From the cell containing the given text, extract its center point as (x, y) coordinate. 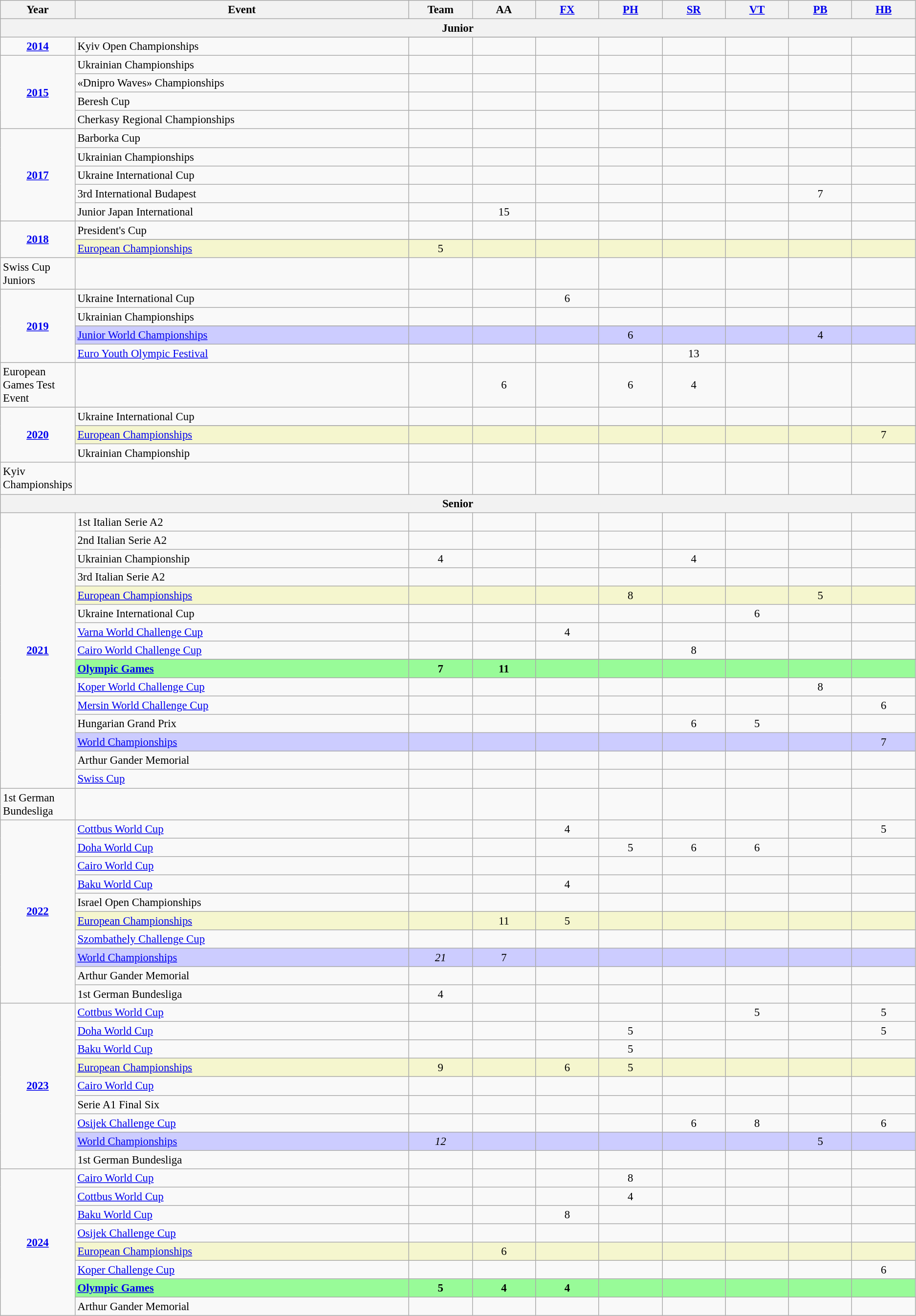
Koper Challenge Cup (241, 1270)
2019 (38, 326)
President's Cup (241, 230)
VT (757, 10)
Cairo World Challenge Cup (241, 650)
Junior World Championships (241, 335)
2017 (38, 175)
2014 (38, 46)
Cherkasy Regional Championships (241, 120)
Szombathely Challenge Cup (241, 939)
2018 (38, 239)
2nd Italian Serie A2 (241, 540)
9 (440, 1068)
Mersin World Challenge Cup (241, 706)
Koper World Challenge Cup (241, 687)
Event (241, 10)
AA (503, 10)
2015 (38, 92)
Varna World Challenge Cup (241, 632)
Kyiv Open Championships (241, 46)
Barborka Cup (241, 138)
3rd International Budapest (241, 194)
Kyiv Championships (38, 479)
European Games Test Event (38, 385)
PB (820, 10)
2021 (38, 650)
1st Italian Serie A2 (241, 522)
PH (631, 10)
Serie A1 Final Six (241, 1104)
SR (694, 10)
Junior (458, 28)
2020 (38, 435)
Junior Japan International (241, 212)
Israel Open Championships (241, 903)
Swiss Cup (241, 779)
HB (884, 10)
2024 (38, 1242)
Hungarian Grand Prix (241, 724)
Euro Youth Olympic Festival (241, 354)
Beresh Cup (241, 102)
Senior (458, 503)
Swiss Cup Juniors (38, 274)
15 (503, 212)
12 (440, 1141)
Team (440, 10)
«Dnipro Waves» Championships (241, 83)
2023 (38, 1086)
2022 (38, 911)
3rd Italian Serie A2 (241, 577)
21 (440, 957)
Year (38, 10)
FX (567, 10)
13 (694, 354)
